Determine the [X, Y] coordinate at the center of the cell enclosing the given text.  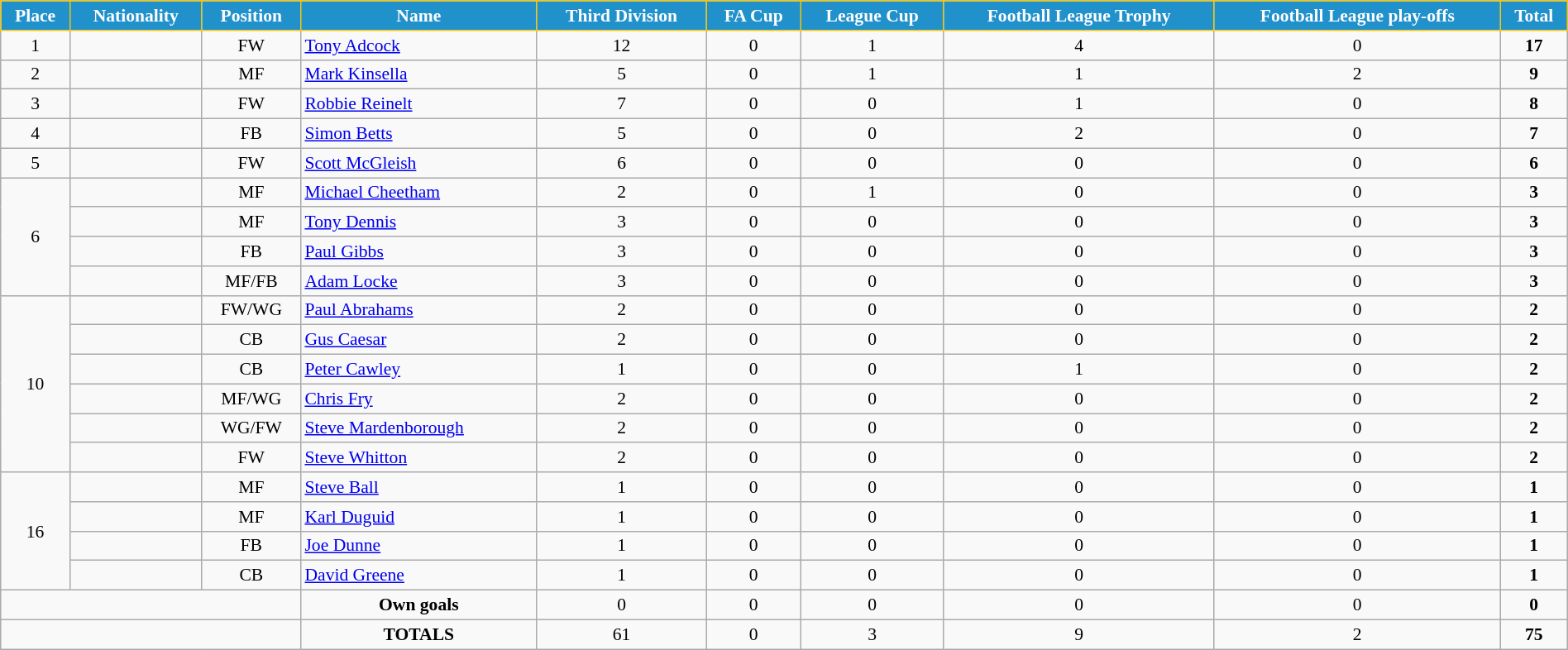
FW/WG [251, 310]
Mark Kinsella [418, 74]
TOTALS [418, 634]
Michael Cheetham [418, 193]
Steve Ball [418, 487]
FA Cup [753, 16]
Place [36, 16]
8 [1533, 104]
Nationality [136, 16]
Tony Dennis [418, 222]
10 [36, 384]
Gus Caesar [418, 340]
Joe Dunne [418, 546]
Steve Whitton [418, 458]
Tony Adcock [418, 45]
Position [251, 16]
75 [1533, 634]
17 [1533, 45]
Simon Betts [418, 134]
MF/WG [251, 399]
WG/FW [251, 428]
Third Division [622, 16]
Peter Cawley [418, 370]
Robbie Reinelt [418, 104]
Own goals [418, 605]
Karl Duguid [418, 517]
12 [622, 45]
Total [1533, 16]
MF/FB [251, 281]
Paul Abrahams [418, 310]
League Cup [872, 16]
Scott McGleish [418, 163]
16 [36, 531]
Chris Fry [418, 399]
Adam Locke [418, 281]
Football League Trophy [1078, 16]
David Greene [418, 576]
Paul Gibbs [418, 251]
Steve Mardenborough [418, 428]
Name [418, 16]
Football League play-offs [1357, 16]
61 [622, 634]
